For the text-containing cell, return its midpoint in [x, y] coordinate format. 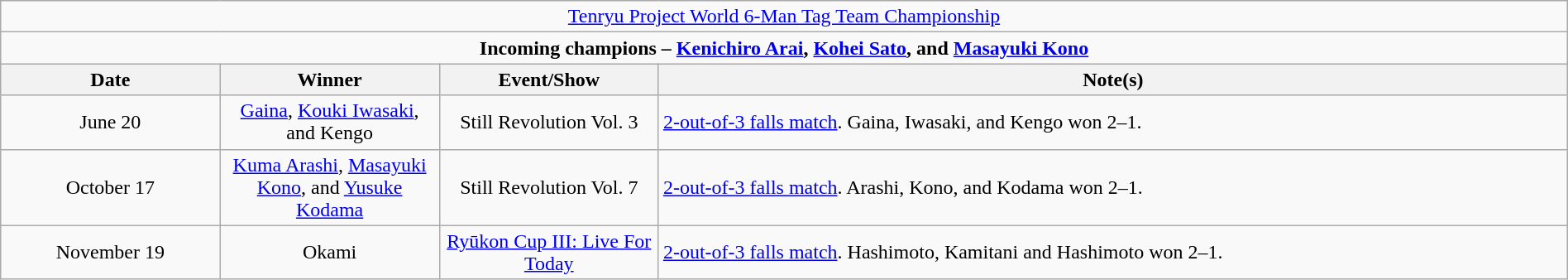
Event/Show [549, 80]
Gaina, Kouki Iwasaki, and Kengo [329, 123]
Still Revolution Vol. 3 [549, 123]
November 19 [111, 252]
2-out-of-3 falls match. Hashimoto, Kamitani and Hashimoto won 2–1. [1113, 252]
Still Revolution Vol. 7 [549, 187]
Tenryu Project World 6-Man Tag Team Championship [784, 17]
Kuma Arashi, Masayuki Kono, and Yusuke Kodama [329, 187]
2-out-of-3 falls match. Arashi, Kono, and Kodama won 2–1. [1113, 187]
Ryūkon Cup III: Live For Today [549, 252]
Winner [329, 80]
Date [111, 80]
2-out-of-3 falls match. Gaina, Iwasaki, and Kengo won 2–1. [1113, 123]
Incoming champions – Kenichiro Arai, Kohei Sato, and Masayuki Kono [784, 48]
Okami [329, 252]
October 17 [111, 187]
June 20 [111, 123]
Note(s) [1113, 80]
